For the text-containing cell, return its midpoint in [X, Y] coordinate format. 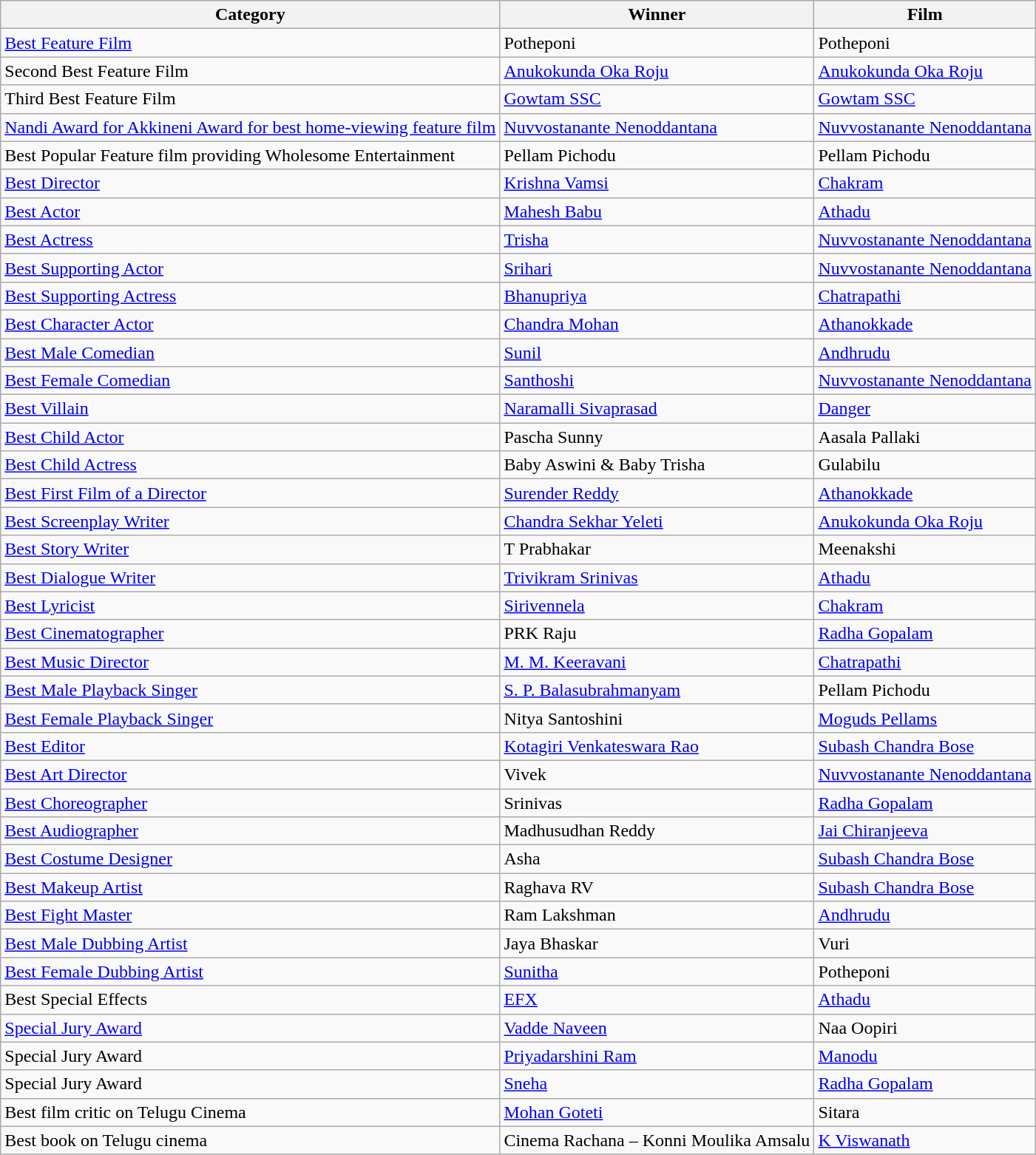
Best Lyricist [250, 606]
Best Male Dubbing Artist [250, 944]
Best Audiographer [250, 831]
Best Music Director [250, 662]
Surender Reddy [657, 493]
Best Male Playback Singer [250, 690]
Naramalli Sivaprasad [657, 409]
Best Female Dubbing Artist [250, 972]
EFX [657, 1000]
Best Feature Film [250, 43]
Santhoshi [657, 381]
Category [250, 15]
Sneha [657, 1084]
Best First Film of a Director [250, 493]
Jai Chiranjeeva [925, 831]
Best Supporting Actress [250, 296]
Best Actor [250, 211]
Madhusudhan Reddy [657, 831]
Vadde Naveen [657, 1028]
Best book on Telugu cinema [250, 1140]
Aasala Pallaki [925, 437]
Mohan Goteti [657, 1112]
Trivikram Srinivas [657, 577]
Best Female Comedian [250, 381]
Best Popular Feature film providing Wholesome Entertainment [250, 155]
Chandra Sekhar Yeleti [657, 521]
Baby Aswini & Baby Trisha [657, 465]
Best Child Actor [250, 437]
Naa Oopiri [925, 1028]
Jaya Bhaskar [657, 944]
Vivek [657, 774]
Winner [657, 15]
Srihari [657, 268]
Nitya Santoshini [657, 718]
Best Fight Master [250, 915]
Sitara [925, 1112]
Meenakshi [925, 549]
M. M. Keeravani [657, 662]
Best Villain [250, 409]
Best Screenplay Writer [250, 521]
Third Best Feature Film [250, 99]
Best Dialogue Writer [250, 577]
Best Character Actor [250, 324]
Best Actress [250, 240]
Best film critic on Telugu Cinema [250, 1112]
Best Cinematographer [250, 634]
Danger [925, 409]
Sunitha [657, 972]
Asha [657, 859]
Best Choreographer [250, 802]
Best Special Effects [250, 1000]
Film [925, 15]
Best Supporting Actor [250, 268]
Vuri [925, 944]
Moguds Pellams [925, 718]
K Viswanath [925, 1140]
Best Child Actress [250, 465]
Sunil [657, 353]
Srinivas [657, 802]
Raghava RV [657, 887]
PRK Raju [657, 634]
Trisha [657, 240]
Best Costume Designer [250, 859]
Priyadarshini Ram [657, 1056]
Best Female Playback Singer [250, 718]
Gulabilu [925, 465]
Best Editor [250, 746]
Best Makeup Artist [250, 887]
Bhanupriya [657, 296]
Krishna Vamsi [657, 183]
Ram Lakshman [657, 915]
Sirivennela [657, 606]
Best Art Director [250, 774]
Kotagiri Venkateswara Rao [657, 746]
T Prabhakar [657, 549]
Best Male Comedian [250, 353]
Manodu [925, 1056]
Chandra Mohan [657, 324]
S. P. Balasubrahmanyam [657, 690]
Best Director [250, 183]
Second Best Feature Film [250, 71]
Nandi Award for Akkineni Award for best home-viewing feature film [250, 127]
Mahesh Babu [657, 211]
Best Story Writer [250, 549]
Pascha Sunny [657, 437]
Cinema Rachana – Konni Moulika Amsalu [657, 1140]
